Extract the (X, Y) coordinate from the center of the cell holding the provided text.  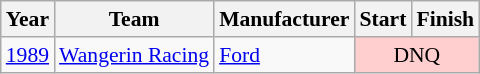
Wangerin Racing (134, 55)
DNQ (418, 55)
Ford (284, 55)
Year (28, 19)
Finish (445, 19)
Manufacturer (284, 19)
Start (384, 19)
Team (134, 19)
1989 (28, 55)
